Capture the cell that displays the provided text and extract its (X, Y) central coordinate. 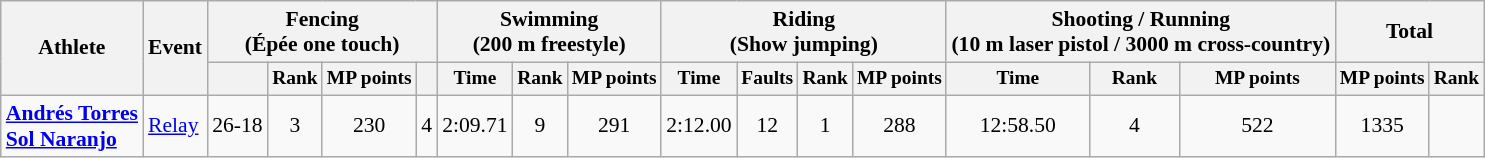
9 (540, 126)
Athlete (72, 48)
Shooting / Running(10 m laser pistol / 3000 m cross-country) (1140, 32)
Andrés Torres Sol Naranjo (72, 126)
Riding(Show jumping) (804, 32)
2:12.00 (698, 126)
2:09.71 (474, 126)
12 (768, 126)
Relay (175, 126)
Event (175, 48)
26-18 (237, 126)
288 (899, 126)
12:58.50 (1018, 126)
291 (614, 126)
Swimming(200 m freestyle) (549, 32)
1335 (1382, 126)
Faults (768, 78)
1 (826, 126)
3 (296, 126)
230 (369, 126)
522 (1258, 126)
Total (1410, 32)
Fencing(Épée one touch) (322, 32)
